Output the [X, Y] coordinate of the center of the cell containing the given text.  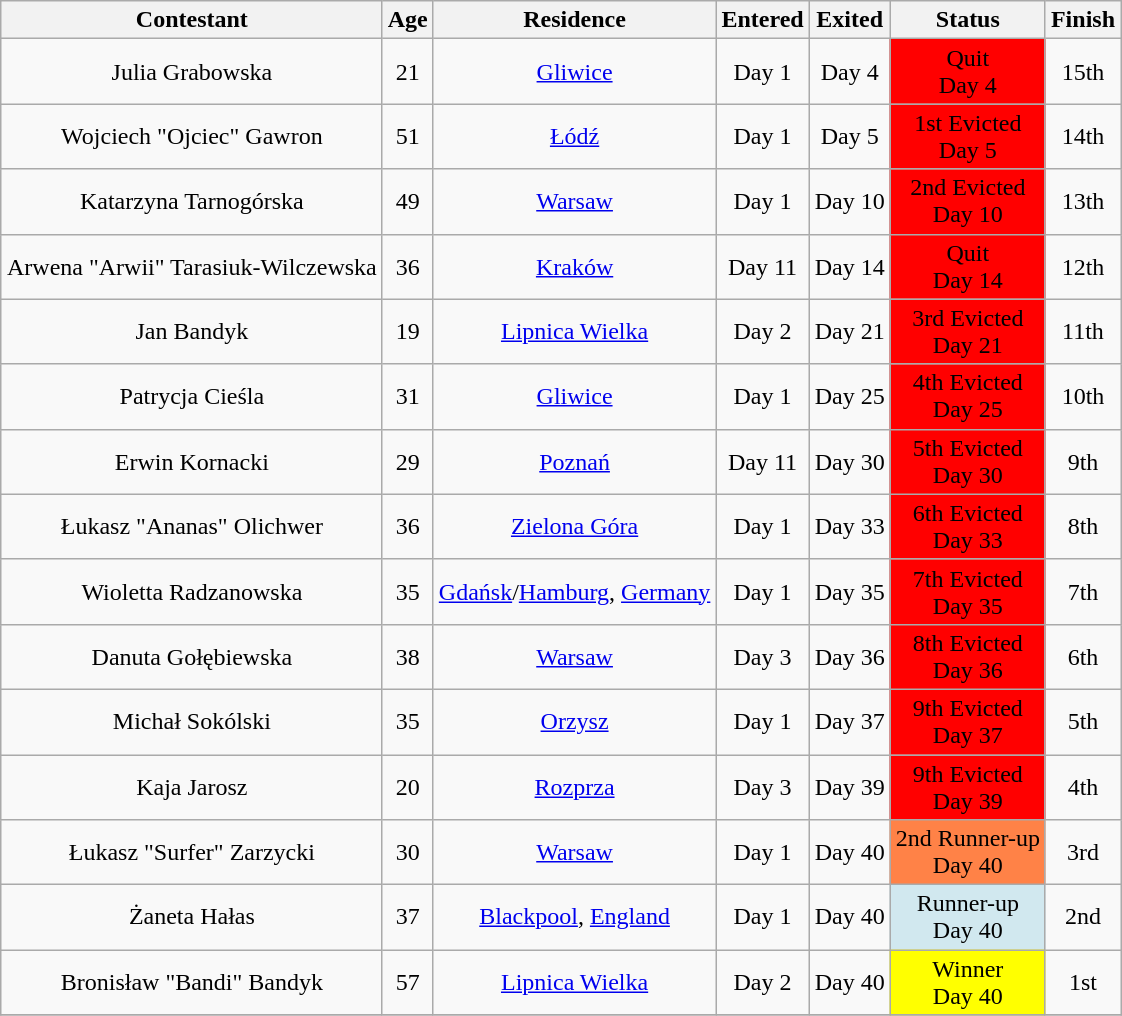
57 [408, 982]
Bronisław "Bandi" Bandyk [192, 982]
13th [1082, 202]
Poznań [574, 462]
30 [408, 852]
20 [408, 786]
51 [408, 136]
Łukasz "Ananas" Olichwer [192, 526]
QuitDay 14 [968, 266]
Arwena "Arwii" Tarasiuk-Wilczewska [192, 266]
21 [408, 72]
6th [1082, 656]
38 [408, 656]
Exited [850, 20]
Erwin Kornacki [192, 462]
1st EvictedDay 5 [968, 136]
8th [1082, 526]
Day 10 [850, 202]
Day 37 [850, 722]
Kraków [574, 266]
7th [1082, 592]
Age [408, 20]
9th EvictedDay 39 [968, 786]
7th EvictedDay 35 [968, 592]
Łódź [574, 136]
Orzysz [574, 722]
11th [1082, 332]
29 [408, 462]
Żaneta Hałas [192, 918]
10th [1082, 396]
Day 4 [850, 72]
Day 14 [850, 266]
Katarzyna Tarnogórska [192, 202]
37 [408, 918]
Julia Grabowska [192, 72]
49 [408, 202]
Wojciech "Ojciec" Gawron [192, 136]
9th [1082, 462]
Rozprza [574, 786]
31 [408, 396]
Day 35 [850, 592]
2nd Runner-upDay 40 [968, 852]
4th EvictedDay 25 [968, 396]
19 [408, 332]
2nd [1082, 918]
12th [1082, 266]
4th [1082, 786]
Michał Sokólski [192, 722]
Day 30 [850, 462]
Finish [1082, 20]
Day 39 [850, 786]
5th EvictedDay 30 [968, 462]
8th EvictedDay 36 [968, 656]
WinnerDay 40 [968, 982]
Status [968, 20]
Day 21 [850, 332]
Contestant [192, 20]
Day 33 [850, 526]
Jan Bandyk [192, 332]
Day 25 [850, 396]
2nd EvictedDay 10 [968, 202]
Day 36 [850, 656]
6th EvictedDay 33 [968, 526]
Danuta Gołębiewska [192, 656]
15th [1082, 72]
14th [1082, 136]
5th [1082, 722]
3rd [1082, 852]
Łukasz "Surfer" Zarzycki [192, 852]
Zielona Góra [574, 526]
1st [1082, 982]
QuitDay 4 [968, 72]
9th EvictedDay 37 [968, 722]
Entered [762, 20]
Patrycja Cieśla [192, 396]
Blackpool, England [574, 918]
Runner-upDay 40 [968, 918]
Kaja Jarosz [192, 786]
Residence [574, 20]
Gdańsk/Hamburg, Germany [574, 592]
Wioletta Radzanowska [192, 592]
Day 5 [850, 136]
3rd EvictedDay 21 [968, 332]
